Identify which cell holds the provided text, then report its [x, y] central coordinate. 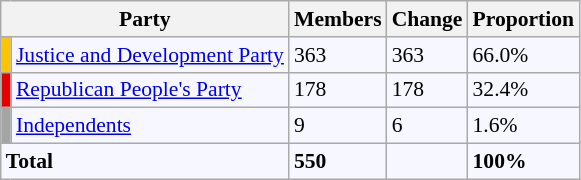
Proportion [524, 19]
Justice and Development Party [150, 55]
Independents [150, 126]
1.6% [524, 126]
Members [338, 19]
66.0% [524, 55]
Republican People's Party [150, 90]
100% [524, 162]
6 [428, 126]
Party [145, 19]
Change [428, 19]
9 [338, 126]
32.4% [524, 90]
Total [145, 162]
550 [338, 162]
